Output the [x, y] coordinate of the center of the cell containing the given text.  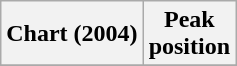
Chart (2004) [72, 34]
Peakposition [189, 34]
